From the cell containing the given text, extract its center point as (X, Y) coordinate. 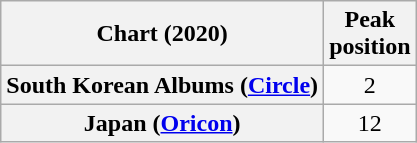
2 (370, 85)
South Korean Albums (Circle) (162, 85)
Japan (Oricon) (162, 123)
Chart (2020) (162, 34)
12 (370, 123)
Peakposition (370, 34)
